Provide the [x, y] coordinate of the cell's center where the given text is located.  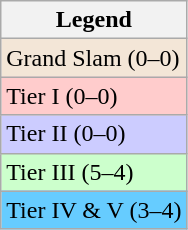
Grand Slam (0–0) [94, 58]
Tier IV & V (3–4) [94, 210]
Tier I (0–0) [94, 96]
Legend [94, 20]
Tier III (5–4) [94, 172]
Tier II (0–0) [94, 134]
